Capture the cell that displays the provided text and extract its (x, y) central coordinate. 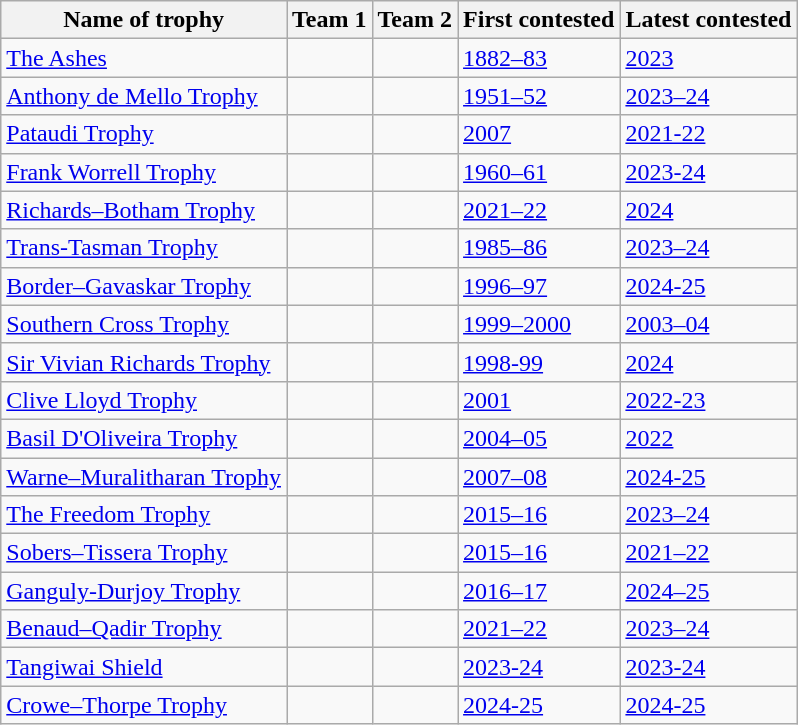
2001 (539, 400)
Crowe–Thorpe Trophy (144, 705)
Anthony de Mello Trophy (144, 96)
2022 (708, 438)
Southern Cross Trophy (144, 324)
1996–97 (539, 286)
Basil D'Oliveira Trophy (144, 438)
1985–86 (539, 248)
2016–17 (539, 591)
Benaud–Qadir Trophy (144, 629)
1998-99 (539, 362)
2007–08 (539, 477)
1882–83 (539, 58)
Tangiwai Shield (144, 667)
First contested (539, 20)
Latest contested (708, 20)
Pataudi Trophy (144, 134)
2007 (539, 134)
Sobers–Tissera Trophy (144, 553)
2021-22 (708, 134)
1999–2000 (539, 324)
2024–25 (708, 591)
Team 1 (329, 20)
Trans-Tasman Trophy (144, 248)
Frank Worrell Trophy (144, 172)
Ganguly-Durjoy Trophy (144, 591)
2004–05 (539, 438)
The Freedom Trophy (144, 515)
2023 (708, 58)
Border–Gavaskar Trophy (144, 286)
Richards–Botham Trophy (144, 210)
2022-23 (708, 400)
Team 2 (415, 20)
Name of trophy (144, 20)
2003–04 (708, 324)
The Ashes (144, 58)
1960–61 (539, 172)
Warne–Muralitharan Trophy (144, 477)
Clive Lloyd Trophy (144, 400)
1951–52 (539, 96)
Sir Vivian Richards Trophy (144, 362)
